Extract the [x, y] coordinate from the center of the cell holding the provided text.  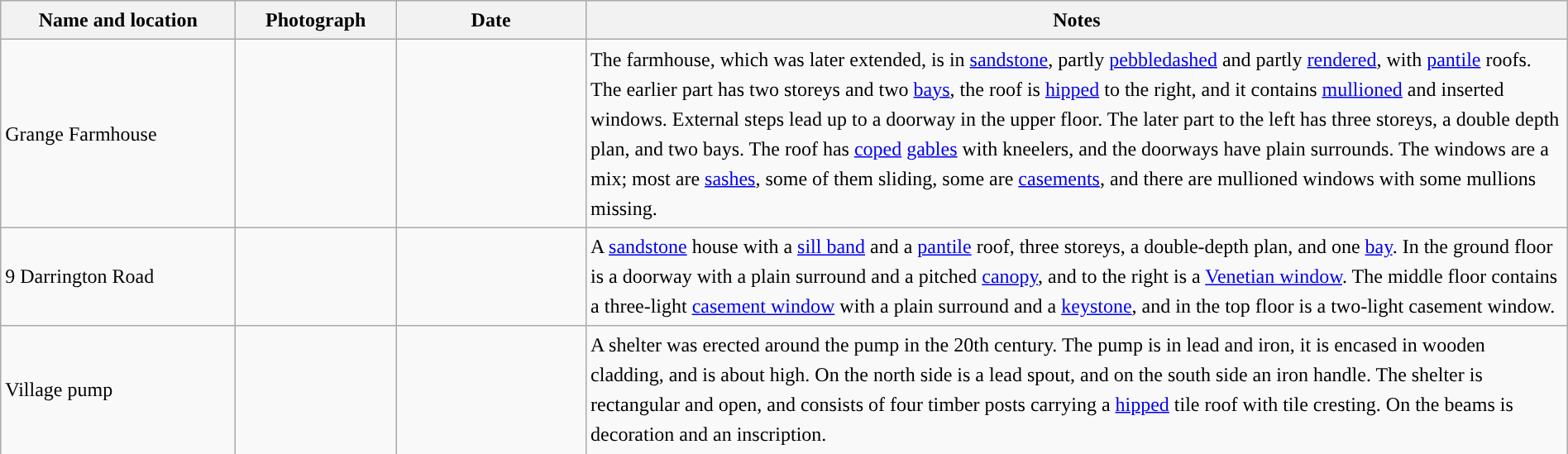
Photograph [316, 20]
Date [491, 20]
Grange Farmhouse [118, 134]
Name and location [118, 20]
9 Darrington Road [118, 276]
Village pump [118, 390]
Notes [1077, 20]
